Identify which cell holds the provided text, then report its [x, y] central coordinate. 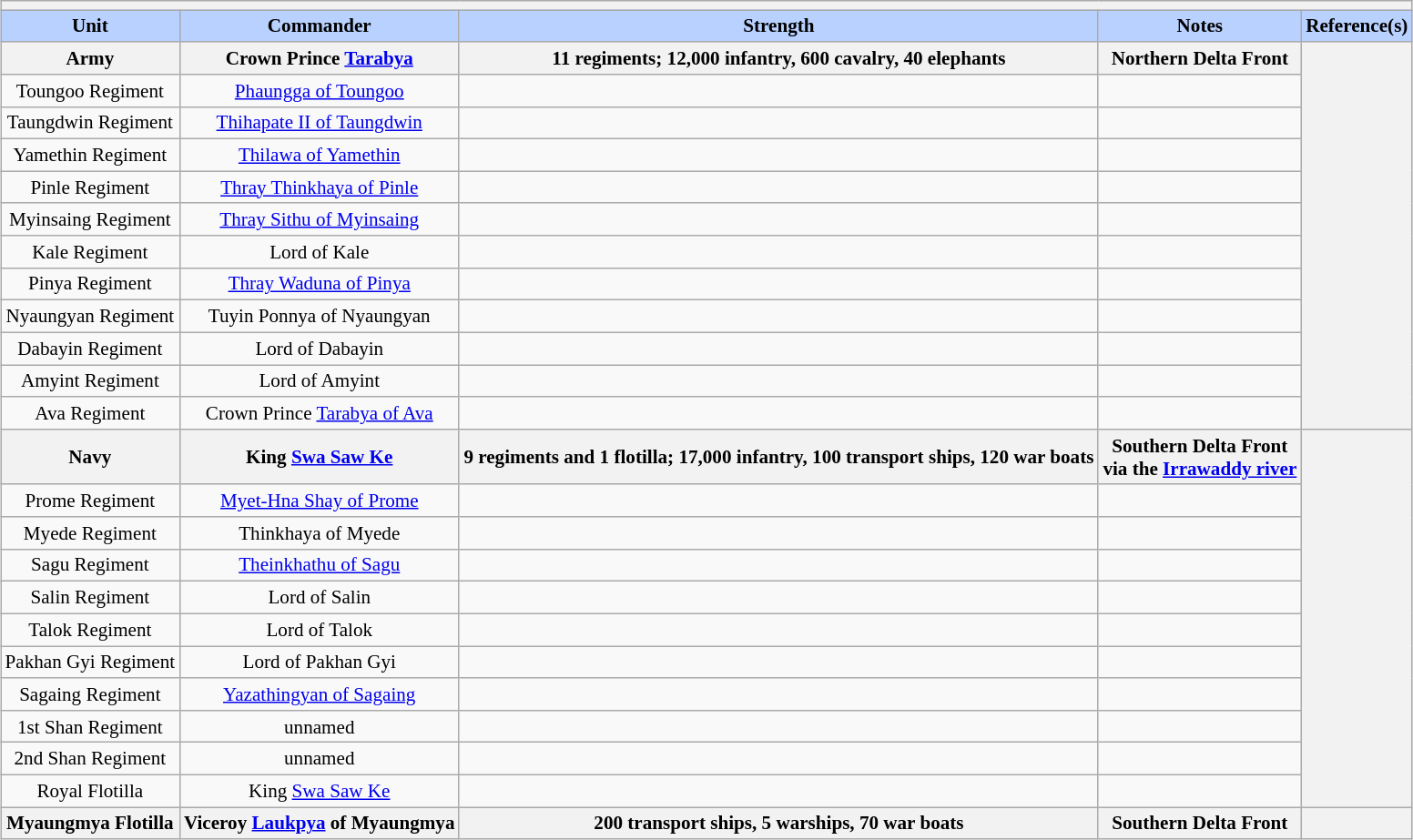
Navy [90, 457]
Theinkhathu of Sagu [319, 564]
Talok Regiment [90, 630]
Kale Regiment [90, 251]
Crown Prince Tarabya of Ava [319, 413]
Myede Regiment [90, 533]
Salin Regiment [90, 597]
Pinya Regiment [90, 284]
Lord of Kale [319, 251]
Lord of Dabayin [319, 348]
Toungoo Regiment [90, 91]
Pinle Regiment [90, 187]
Unit [90, 25]
Strength [778, 25]
Crown Prince Tarabya [319, 58]
Sagu Regiment [90, 564]
2nd Shan Regiment [90, 759]
Reference(s) [1357, 25]
Pakhan Gyi Regiment [90, 663]
Northern Delta Front [1200, 58]
Yazathingyan of Sagaing [319, 693]
Lord of Amyint [319, 380]
Royal Flotilla [90, 790]
Lord of Salin [319, 597]
Southern Delta Front [1200, 823]
Myet-Hna Shay of Prome [319, 501]
Thinkhaya of Myede [319, 533]
Lord of Pakhan Gyi [319, 663]
Sagaing Regiment [90, 693]
Notes [1200, 25]
Southern Delta Front via the Irrawaddy river [1200, 457]
Taungdwin Regiment [90, 122]
Dabayin Regiment [90, 348]
9 regiments and 1 flotilla; 17,000 infantry, 100 transport ships, 120 war boats [778, 457]
Myinsaing Regiment [90, 218]
Army [90, 58]
Phaungga of Toungoo [319, 91]
Prome Regiment [90, 501]
Thray Thinkhaya of Pinle [319, 187]
Lord of Talok [319, 630]
Thray Waduna of Pinya [319, 284]
Thihapate II of Taungdwin [319, 122]
Tuyin Ponnya of Nyaungyan [319, 317]
Thilawa of Yamethin [319, 155]
200 transport ships, 5 warships, 70 war boats [778, 823]
Myaungmya Flotilla [90, 823]
Thray Sithu of Myinsaing [319, 218]
Yamethin Regiment [90, 155]
Nyaungyan Regiment [90, 317]
Commander [319, 25]
Amyint Regiment [90, 380]
11 regiments; 12,000 infantry, 600 cavalry, 40 elephants [778, 58]
1st Shan Regiment [90, 726]
Ava Regiment [90, 413]
Viceroy Laukpya of Myaungmya [319, 823]
